Pinpoint the cell where the given text exists, returning its (x, y) midpoint coordinate. 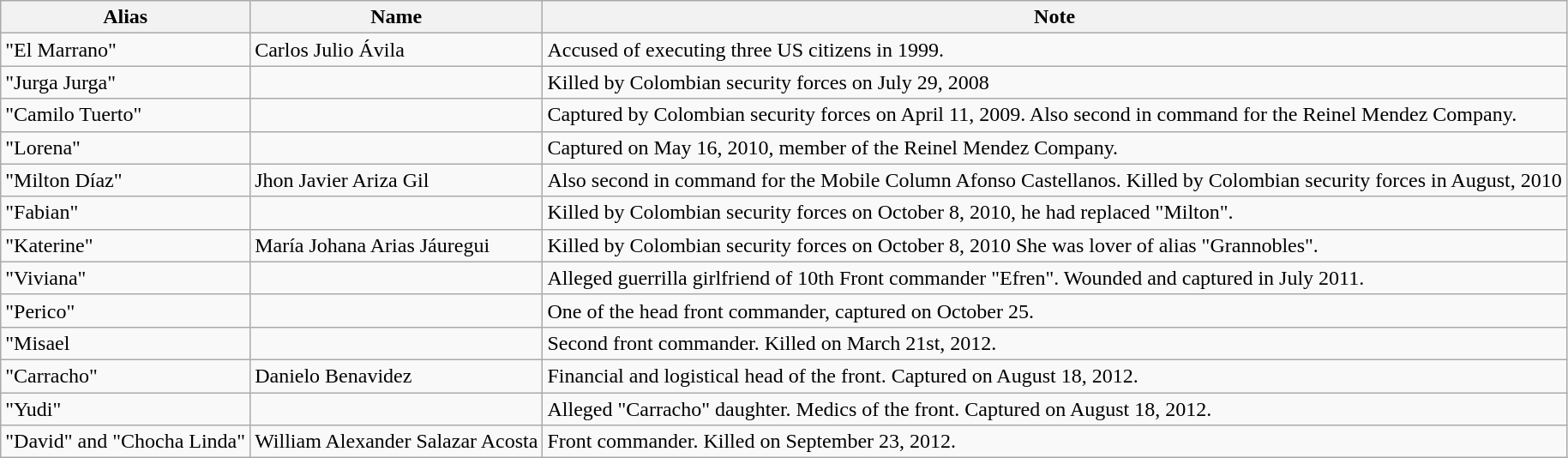
Financial and logistical head of the front. Captured on August 18, 2012. (1054, 376)
Alleged guerrilla girlfriend of 10th Front commander "Efren". Wounded and captured in July 2011. (1054, 278)
"Camilo Tuerto" (125, 115)
"Katerine" (125, 245)
"Viviana" (125, 278)
Note (1054, 17)
"Perico" (125, 310)
"David" and "Chocha Linda" (125, 442)
Killed by Colombian security forces on July 29, 2008 (1054, 82)
"Yudi" (125, 409)
William Alexander Salazar Acosta (396, 442)
Alias (125, 17)
Front commander. Killed on September 23, 2012. (1054, 442)
Jhon Javier Ariza Gil (396, 180)
Second front commander. Killed on March 21st, 2012. (1054, 343)
Accused of executing three US citizens in 1999. (1054, 50)
"Lorena" (125, 148)
Alleged "Carracho" daughter. Medics of the front. Captured on August 18, 2012. (1054, 409)
"El Marrano" (125, 50)
Killed by Colombian security forces on October 8, 2010, he had replaced "Milton". (1054, 213)
Danielo Benavidez (396, 376)
María Johana Arias Jáuregui (396, 245)
"Misael (125, 343)
"Carracho" (125, 376)
Killed by Colombian security forces on October 8, 2010 She was lover of alias "Grannobles". (1054, 245)
"Fabian" (125, 213)
"Milton Díaz" (125, 180)
Name (396, 17)
"Jurga Jurga" (125, 82)
One of the head front commander, captured on October 25. (1054, 310)
Carlos Julio Ávila (396, 50)
Captured on May 16, 2010, member of the Reinel Mendez Company. (1054, 148)
Also second in command for the Mobile Column Afonso Castellanos. Killed by Colombian security forces in August, 2010 (1054, 180)
Captured by Colombian security forces on April 11, 2009. Also second in command for the Reinel Mendez Company. (1054, 115)
